Scan for the cell matching the given text and deliver its [x, y] coordinate at center. 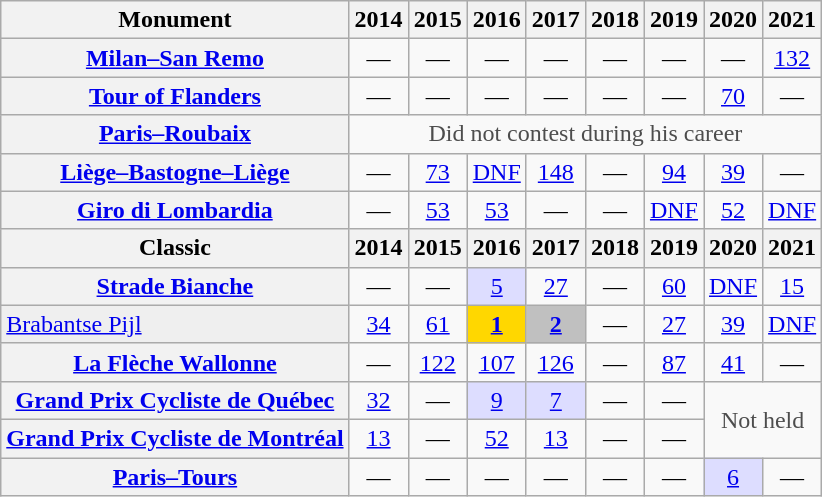
2 [556, 324]
Grand Prix Cycliste de Montréal [175, 438]
15 [792, 286]
87 [674, 362]
Liège–Bastogne–Liège [175, 172]
6 [734, 477]
61 [438, 324]
Paris–Tours [175, 477]
34 [378, 324]
Grand Prix Cycliste de Québec [175, 400]
Did not contest during his career [586, 134]
Brabantse Pijl [175, 324]
Giro di Lombardia [175, 210]
41 [734, 362]
Tour of Flanders [175, 96]
Paris–Roubaix [175, 134]
70 [734, 96]
5 [496, 286]
94 [674, 172]
60 [674, 286]
La Flèche Wallonne [175, 362]
148 [556, 172]
1 [496, 324]
107 [496, 362]
Monument [175, 20]
126 [556, 362]
7 [556, 400]
32 [378, 400]
Not held [763, 419]
Strade Bianche [175, 286]
122 [438, 362]
132 [792, 58]
Classic [175, 248]
9 [496, 400]
Milan–San Remo [175, 58]
73 [438, 172]
